Return (x, y) of the center of cell containing provided text 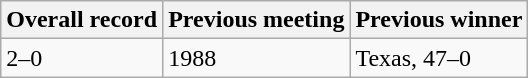
Texas, 47–0 (439, 58)
1988 (256, 58)
Overall record (82, 20)
Previous winner (439, 20)
Previous meeting (256, 20)
2–0 (82, 58)
